From the cell containing the given text, extract its center point as (x, y) coordinate. 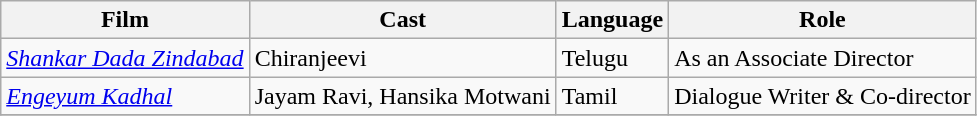
As an Associate Director (823, 58)
Jayam Ravi, Hansika Motwani (402, 96)
Chiranjeevi (402, 58)
Dialogue Writer & Co-director (823, 96)
Shankar Dada Zindabad (125, 58)
Language (612, 20)
Engeyum Kadhal (125, 96)
Cast (402, 20)
Film (125, 20)
Role (823, 20)
Tamil (612, 96)
Telugu (612, 58)
